Return (x, y) of the center of cell containing provided text 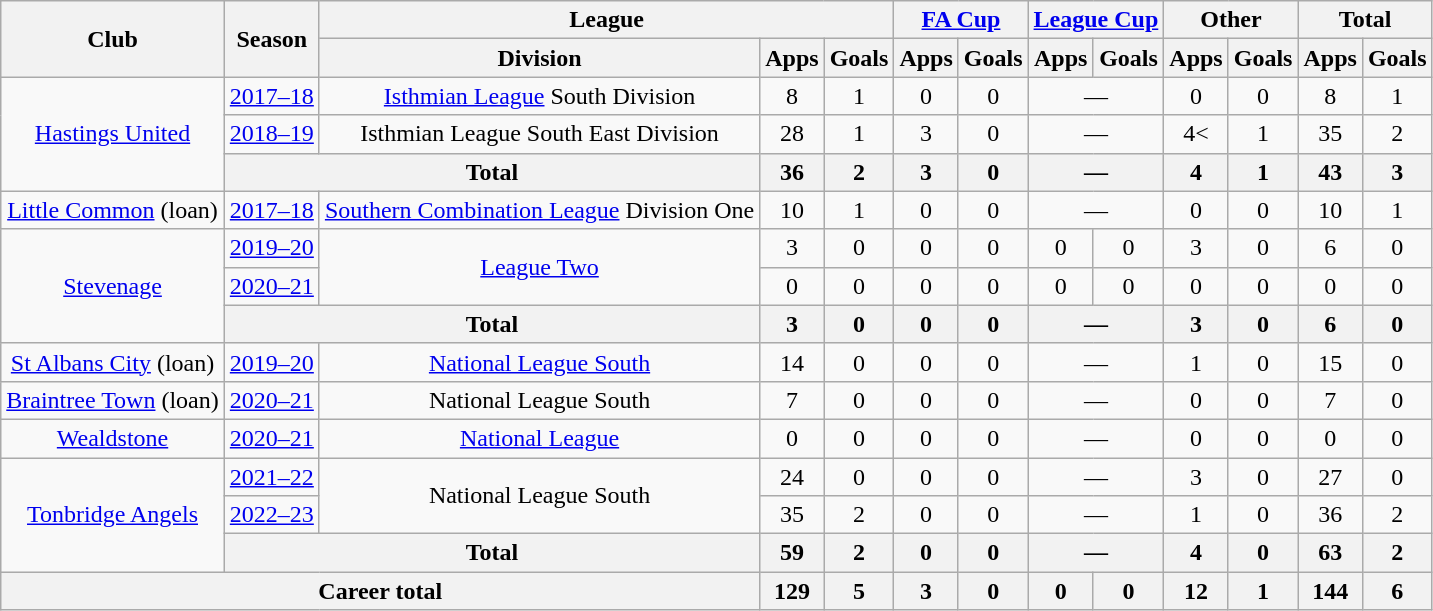
Division (539, 58)
63 (1330, 553)
League Two (539, 267)
Club (113, 39)
Other (1231, 20)
League Cup (1096, 20)
144 (1330, 591)
League (606, 20)
Isthmian League South Division (539, 96)
Isthmian League South East Division (539, 134)
27 (1330, 477)
Tonbridge Angels (113, 515)
2021–22 (272, 477)
Southern Combination League Division One (539, 210)
Hastings United (113, 134)
12 (1196, 591)
Stevenage (113, 286)
Season (272, 39)
FA Cup (961, 20)
4< (1196, 134)
Braintree Town (loan) (113, 400)
2018–19 (272, 134)
2022–23 (272, 515)
National League (539, 438)
St Albans City (loan) (113, 362)
Wealdstone (113, 438)
Career total (380, 591)
43 (1330, 172)
129 (792, 591)
5 (859, 591)
24 (792, 477)
14 (792, 362)
15 (1330, 362)
Little Common (loan) (113, 210)
59 (792, 553)
28 (792, 134)
